Scan for the cell matching the given text and deliver its (X, Y) coordinate at center. 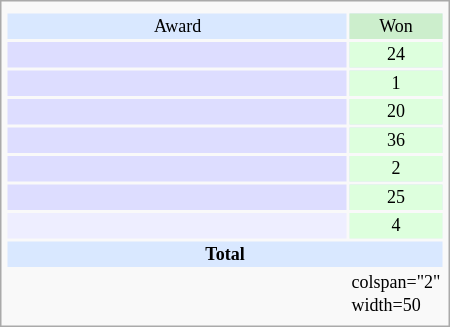
1 (396, 84)
4 (396, 227)
Total (225, 255)
24 (396, 56)
colspan="2" width=50 (396, 295)
36 (396, 141)
20 (396, 113)
Award (178, 27)
25 (396, 198)
2 (396, 170)
Won (396, 27)
